Pinpoint the cell where the given text exists, returning its (X, Y) midpoint coordinate. 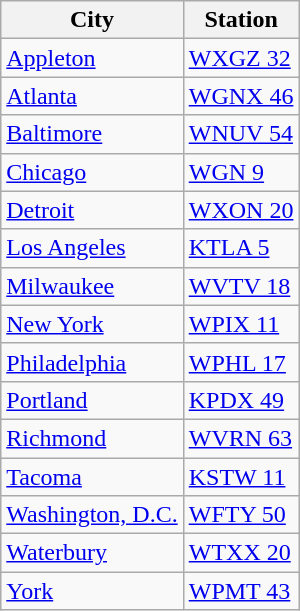
Atlanta (92, 96)
WNUV 54 (241, 134)
WPIX 11 (241, 324)
Richmond (92, 438)
WFTY 50 (241, 515)
Baltimore (92, 134)
Detroit (92, 210)
Tacoma (92, 477)
Chicago (92, 172)
Washington, D.C. (92, 515)
WTXX 20 (241, 553)
York (92, 591)
New York (92, 324)
WVRN 63 (241, 438)
WGN 9 (241, 172)
Milwaukee (92, 286)
Station (241, 20)
Waterbury (92, 553)
City (92, 20)
Portland (92, 400)
Philadelphia (92, 362)
WGNX 46 (241, 96)
WPHL 17 (241, 362)
Appleton (92, 58)
WXON 20 (241, 210)
WVTV 18 (241, 286)
KSTW 11 (241, 477)
KTLA 5 (241, 248)
KPDX 49 (241, 400)
WPMT 43 (241, 591)
Los Angeles (92, 248)
WXGZ 32 (241, 58)
